Extract the (x, y) coordinate from the center of the cell holding the provided text.  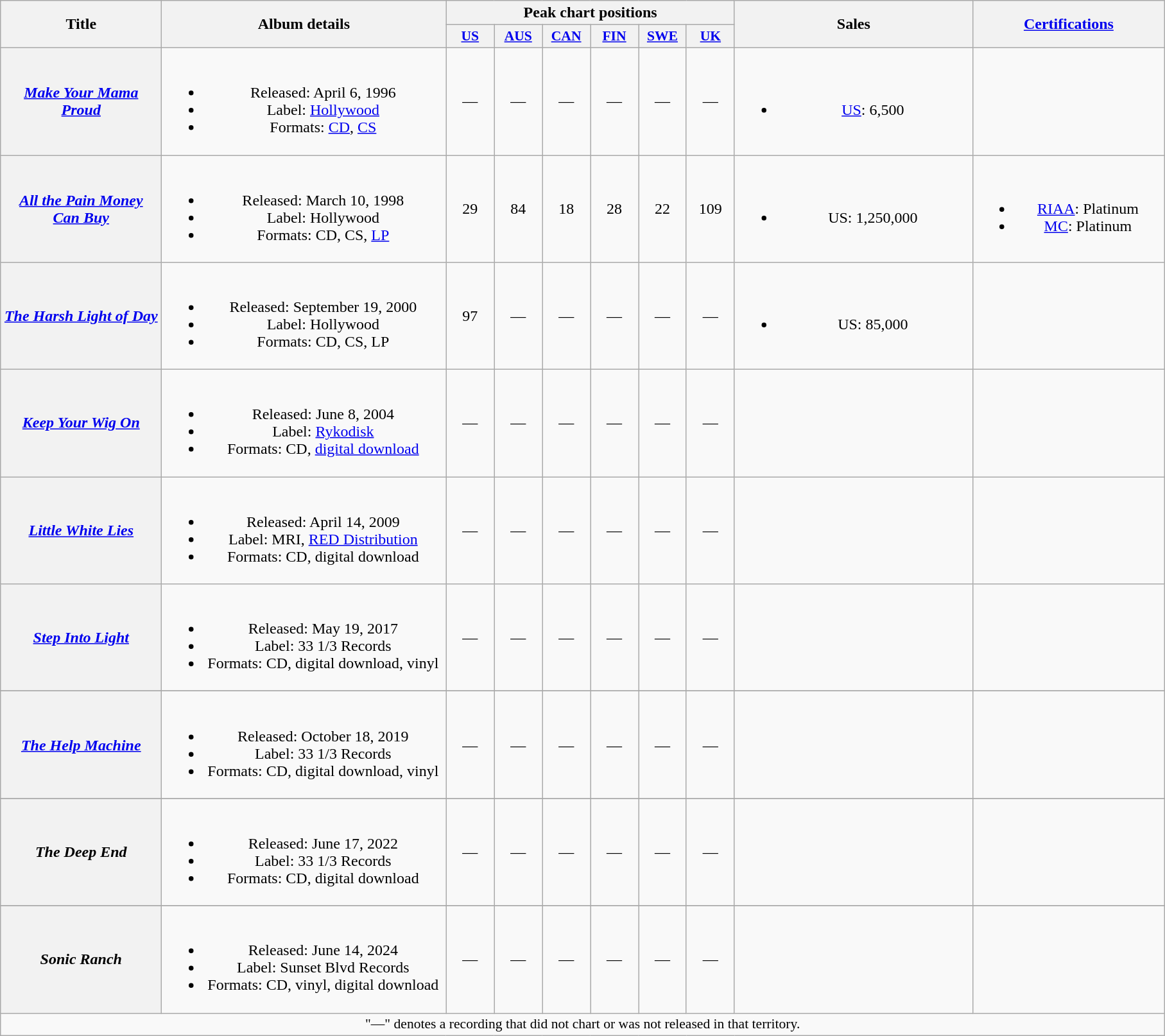
All the Pain Money Can Buy (81, 209)
The Deep End (81, 852)
US: 85,000 (854, 316)
The Harsh Light of Day (81, 316)
84 (519, 209)
Keep Your Wig On (81, 424)
RIAA: PlatinumMC: Platinum (1068, 209)
Peak chart positions (591, 13)
CAN (566, 37)
Released: June 17, 2022Label: 33 1/3 RecordsFormats: CD, digital download (304, 852)
Released: June 14, 2024Label: Sunset Blvd RecordsFormats: CD, vinyl, digital download (304, 959)
Little White Lies (81, 530)
UK (710, 37)
22 (662, 209)
Released: May 19, 2017Label: 33 1/3 RecordsFormats: CD, digital download, vinyl (304, 638)
Step Into Light (81, 638)
Title (81, 24)
Released: April 14, 2009Label: MRI, RED DistributionFormats: CD, digital download (304, 530)
Released: March 10, 1998Label: HollywoodFormats: CD, CS, LP (304, 209)
Released: April 6, 1996Label: HollywoodFormats: CD, CS (304, 101)
Sonic Ranch (81, 959)
29 (470, 209)
Released: October 18, 2019Label: 33 1/3 RecordsFormats: CD, digital download, vinyl (304, 745)
FIN (615, 37)
28 (615, 209)
US (470, 37)
SWE (662, 37)
Released: June 8, 2004Label: RykodiskFormats: CD, digital download (304, 424)
109 (710, 209)
97 (470, 316)
US: 1,250,000 (854, 209)
The Help Machine (81, 745)
Make Your Mama Proud (81, 101)
Released: September 19, 2000Label: HollywoodFormats: CD, CS, LP (304, 316)
Sales (854, 24)
18 (566, 209)
US: 6,500 (854, 101)
Album details (304, 24)
Certifications (1068, 24)
"—" denotes a recording that did not chart or was not released in that territory. (583, 1024)
AUS (519, 37)
